Identify which cell holds the provided text, then report its [X, Y] central coordinate. 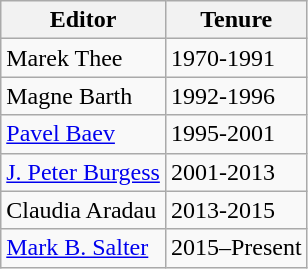
Mark B. Salter [84, 248]
2013-2015 [236, 210]
1995-2001 [236, 134]
1992-1996 [236, 96]
Editor [84, 20]
2001-2013 [236, 172]
Marek Thee [84, 58]
2015–Present [236, 248]
Magne Barth [84, 96]
Tenure [236, 20]
Claudia Aradau [84, 210]
J. Peter Burgess [84, 172]
Pavel Baev [84, 134]
1970-1991 [236, 58]
